Scan for the cell matching the given text and deliver its [X, Y] coordinate at center. 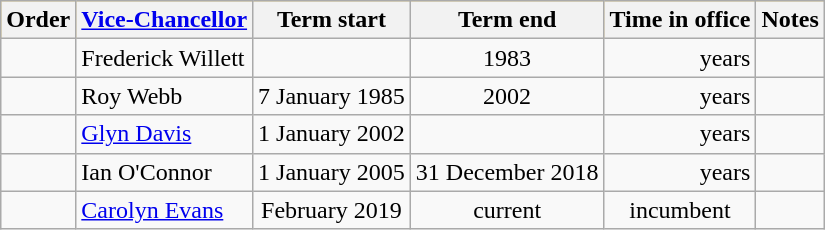
Vice-Chancellor [164, 20]
Ian O'Connor [164, 172]
31 December 2018 [507, 172]
Roy Webb [164, 96]
2002 [507, 96]
Time in office [680, 20]
Carolyn Evans [164, 210]
Term end [507, 20]
February 2019 [332, 210]
incumbent [680, 210]
Notes [790, 20]
current [507, 210]
1 January 2005 [332, 172]
Glyn Davis [164, 134]
Term start [332, 20]
1 January 2002 [332, 134]
Order [38, 20]
7 January 1985 [332, 96]
Frederick Willett [164, 58]
1983 [507, 58]
